Return the [x, y] coordinate for the center point of the cell that contains the specified text.  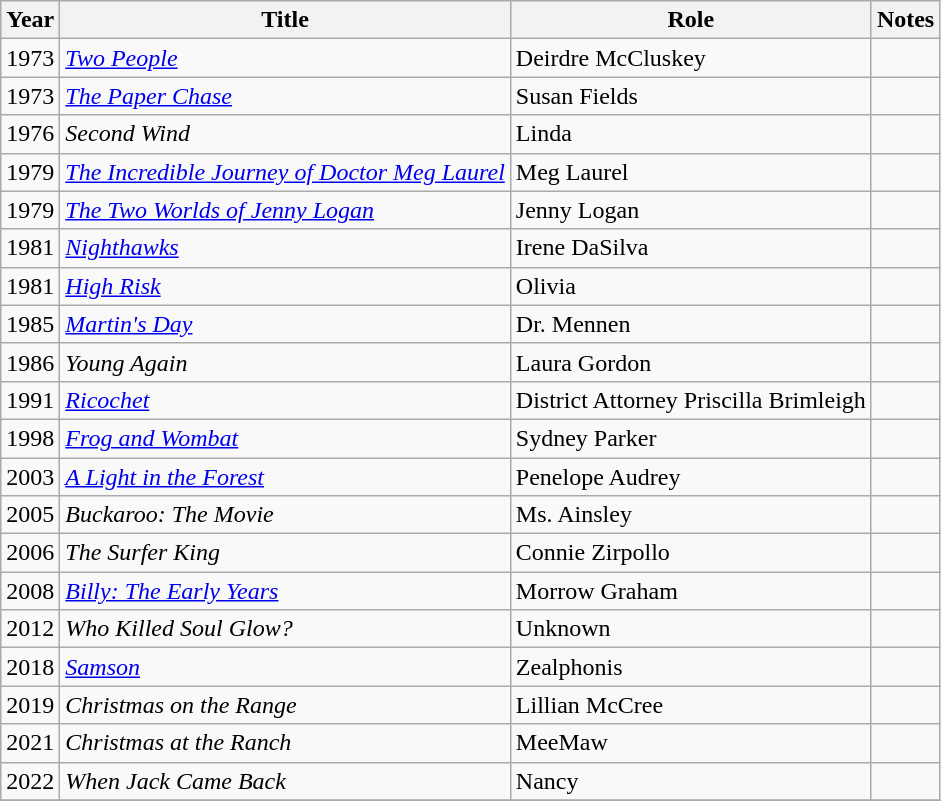
Who Killed Soul Glow? [286, 629]
The Two Worlds of Jenny Logan [286, 210]
A Light in the Forest [286, 477]
District Attorney Priscilla Brimleigh [690, 400]
2019 [30, 705]
High Risk [286, 286]
Buckaroo: The Movie [286, 515]
2003 [30, 477]
Zealphonis [690, 667]
Christmas on the Range [286, 705]
Olivia [690, 286]
Meg Laurel [690, 172]
The Surfer King [286, 553]
1986 [30, 362]
Title [286, 20]
Role [690, 20]
Samson [286, 667]
Penelope Audrey [690, 477]
1976 [30, 134]
Nighthawks [286, 248]
1998 [30, 438]
2022 [30, 781]
2021 [30, 743]
2005 [30, 515]
Christmas at the Ranch [286, 743]
Notes [905, 20]
2006 [30, 553]
Ms. Ainsley [690, 515]
2012 [30, 629]
Susan Fields [690, 96]
Sydney Parker [690, 438]
Second Wind [286, 134]
Billy: The Early Years [286, 591]
MeeMaw [690, 743]
When Jack Came Back [286, 781]
Unknown [690, 629]
Dr. Mennen [690, 324]
Irene DaSilva [690, 248]
Deirdre McCluskey [690, 58]
The Incredible Journey of Doctor Meg Laurel [286, 172]
Nancy [690, 781]
Ricochet [286, 400]
Jenny Logan [690, 210]
Young Again [286, 362]
Martin's Day [286, 324]
1991 [30, 400]
The Paper Chase [286, 96]
Laura Gordon [690, 362]
Year [30, 20]
Two People [286, 58]
2008 [30, 591]
2018 [30, 667]
Connie Zirpollo [690, 553]
Linda [690, 134]
1985 [30, 324]
Lillian McCree [690, 705]
Frog and Wombat [286, 438]
Morrow Graham [690, 591]
